Scan for the cell matching the given text and deliver its (x, y) coordinate at center. 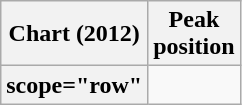
scope="row" (74, 85)
Chart (2012) (74, 34)
Peakposition (194, 34)
